Search for the cell housing the specified text and yield its [X, Y] center coordinate. 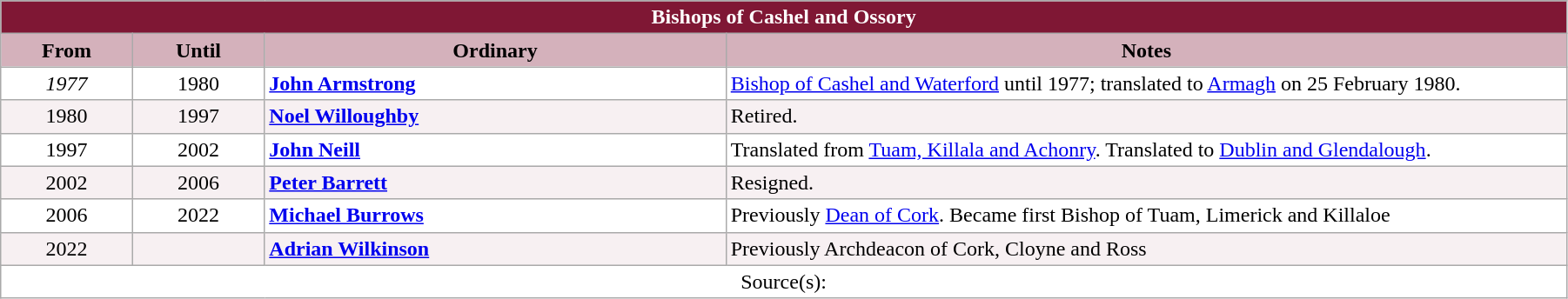
Until [198, 50]
Notes [1146, 50]
Adrian Wilkinson [495, 249]
Bishops of Cashel and Ossory [784, 17]
John Armstrong [495, 83]
Previously Archdeacon of Cork, Cloyne and Ross [1146, 249]
Bishop of Cashel and Waterford until 1977; translated to Armagh on 25 February 1980. [1146, 83]
Translated from Tuam, Killala and Achonry. Translated to Dublin and Glendalough. [1146, 149]
Resigned. [1146, 183]
Source(s): [784, 282]
Peter Barrett [495, 183]
Noel Willoughby [495, 116]
Ordinary [495, 50]
John Neill [495, 149]
Michael Burrows [495, 216]
Previously Dean of Cork. Became first Bishop of Tuam, Limerick and Killaloe [1146, 216]
Retired. [1146, 116]
1977 [67, 83]
From [67, 50]
